Determine the (X, Y) coordinate at the center of the cell enclosing the given text.  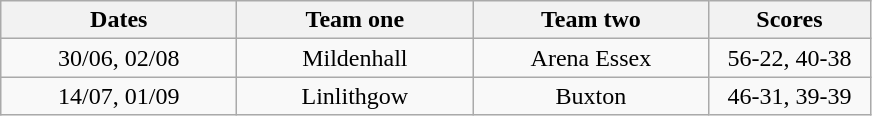
Scores (790, 20)
Linlithgow (355, 96)
46-31, 39-39 (790, 96)
30/06, 02/08 (119, 58)
56-22, 40-38 (790, 58)
Dates (119, 20)
Team one (355, 20)
Arena Essex (591, 58)
Team two (591, 20)
Buxton (591, 96)
Mildenhall (355, 58)
14/07, 01/09 (119, 96)
